Find where the given text appears and provide that cell's center as (x, y) coordinate. 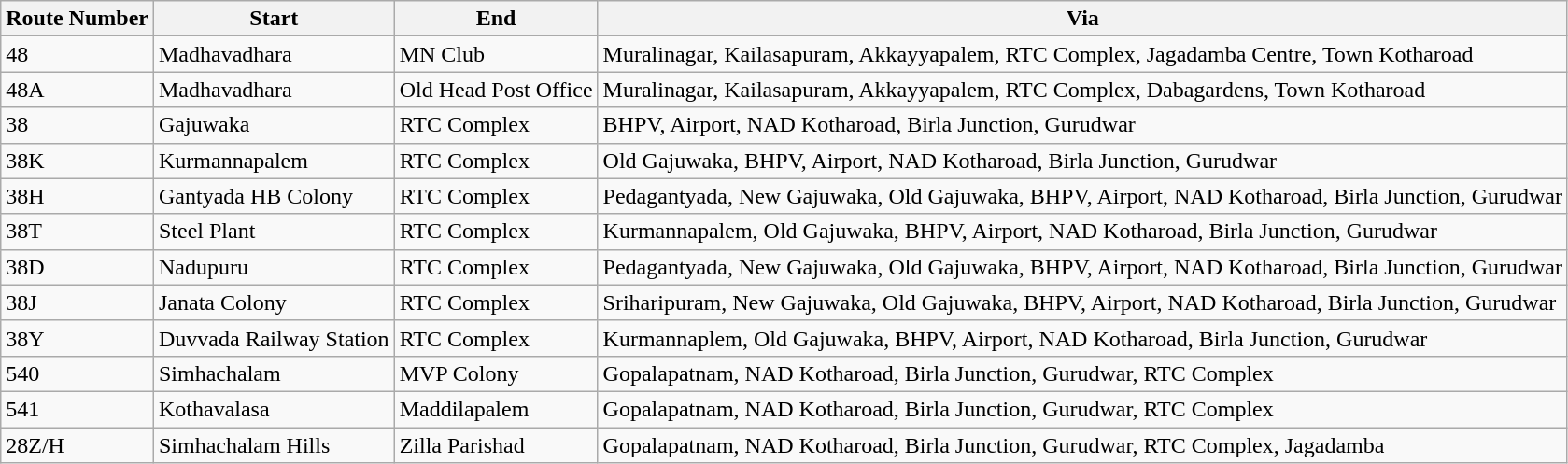
Nadupuru (274, 267)
MVP Colony (496, 373)
Route Number (78, 19)
BHPV, Airport, NAD Kotharoad, Birla Junction, Gurudwar (1082, 125)
Maddilapalem (496, 409)
541 (78, 409)
Kurmannaplem, Old Gajuwaka, BHPV, Airport, NAD Kotharoad, Birla Junction, Gurudwar (1082, 338)
Simhachalam (274, 373)
38H (78, 196)
Sriharipuram, New Gajuwaka, Old Gajuwaka, BHPV, Airport, NAD Kotharoad, Birla Junction, Gurudwar (1082, 302)
Gantyada HB Colony (274, 196)
Duvvada Railway Station (274, 338)
Kurmannapalem, Old Gajuwaka, BHPV, Airport, NAD Kotharoad, Birla Junction, Gurudwar (1082, 232)
38D (78, 267)
38Y (78, 338)
Gopalapatnam, NAD Kotharoad, Birla Junction, Gurudwar, RTC Complex, Jagadamba (1082, 445)
Gajuwaka (274, 125)
End (496, 19)
Zilla Parishad (496, 445)
38 (78, 125)
Kothavalasa (274, 409)
Simhachalam Hills (274, 445)
48A (78, 90)
Via (1082, 19)
Old Gajuwaka, BHPV, Airport, NAD Kotharoad, Birla Junction, Gurudwar (1082, 161)
MN Club (496, 54)
Muralinagar, Kailasapuram, Akkayyapalem, RTC Complex, Jagadamba Centre, Town Kotharoad (1082, 54)
Start (274, 19)
38J (78, 302)
540 (78, 373)
Old Head Post Office (496, 90)
Kurmannapalem (274, 161)
Steel Plant (274, 232)
38K (78, 161)
Janata Colony (274, 302)
28Z/H (78, 445)
Muralinagar, Kailasapuram, Akkayyapalem, RTC Complex, Dabagardens, Town Kotharoad (1082, 90)
38T (78, 232)
48 (78, 54)
